Determine the [X, Y] coordinate at the center of the cell enclosing the given text.  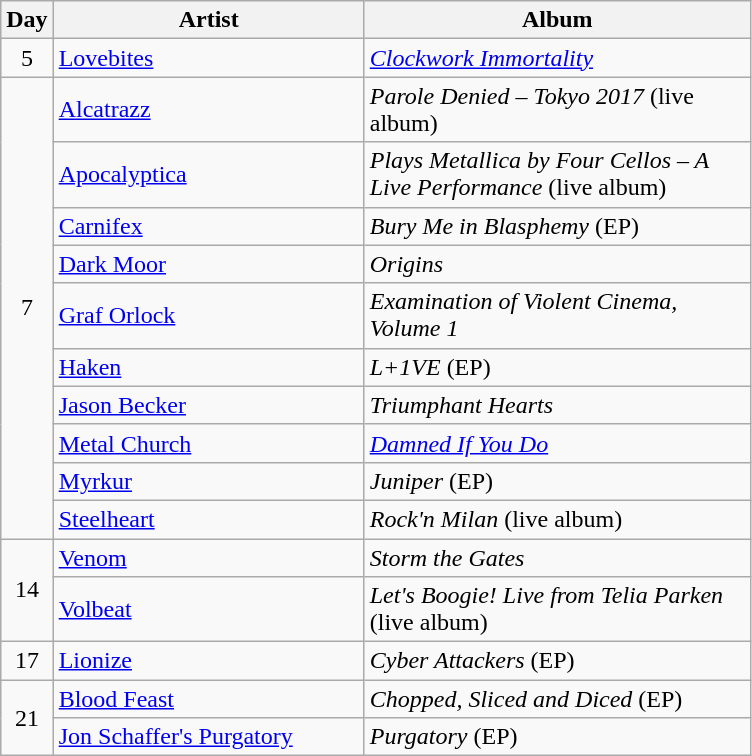
Dark Moor [208, 264]
Blood Feast [208, 699]
Venom [208, 557]
Let's Boogie! Live from Telia Parken (live album) [557, 610]
Lovebites [208, 58]
14 [27, 590]
Artist [208, 20]
Purgatory (EP) [557, 737]
Metal Church [208, 443]
Clockwork Immortality [557, 58]
L+1VE (EP) [557, 367]
Carnifex [208, 226]
Jon Schaffer's Purgatory [208, 737]
Lionize [208, 661]
Graf Orlock [208, 316]
Chopped, Sliced and Diced (EP) [557, 699]
Damned If You Do [557, 443]
Haken [208, 367]
Rock'n Milan (live album) [557, 519]
Cyber Attackers (EP) [557, 661]
7 [27, 308]
Origins [557, 264]
Examination of Violent Cinema, Volume 1 [557, 316]
Steelheart [208, 519]
21 [27, 718]
5 [27, 58]
Jason Becker [208, 405]
Apocalyptica [208, 174]
Juniper (EP) [557, 481]
Triumphant Hearts [557, 405]
Volbeat [208, 610]
Plays Metallica by Four Cellos – A Live Performance (live album) [557, 174]
Day [27, 20]
Parole Denied – Tokyo 2017 (live album) [557, 110]
Myrkur [208, 481]
Album [557, 20]
17 [27, 661]
Alcatrazz [208, 110]
Storm the Gates [557, 557]
Bury Me in Blasphemy (EP) [557, 226]
